Find where the given text appears and provide that cell's center as [X, Y] coordinate. 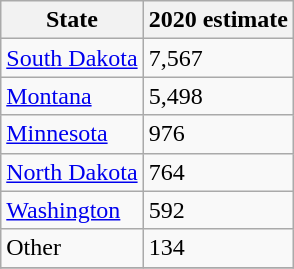
592 [218, 210]
Montana [72, 96]
Washington [72, 210]
State [72, 20]
2020 estimate [218, 20]
5,498 [218, 96]
134 [218, 248]
South Dakota [72, 58]
North Dakota [72, 172]
764 [218, 172]
Other [72, 248]
Minnesota [72, 134]
976 [218, 134]
7,567 [218, 58]
